Provide the (x, y) coordinate of the cell's center where the given text is located.  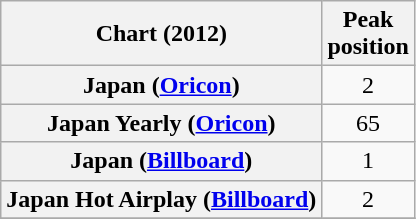
65 (368, 123)
Japan Yearly (Oricon) (162, 123)
Japan Hot Airplay (Billboard) (162, 199)
Peakposition (368, 34)
Japan (Billboard) (162, 161)
1 (368, 161)
Chart (2012) (162, 34)
Japan (Oricon) (162, 85)
